Scan for the cell matching the given text and deliver its (X, Y) coordinate at center. 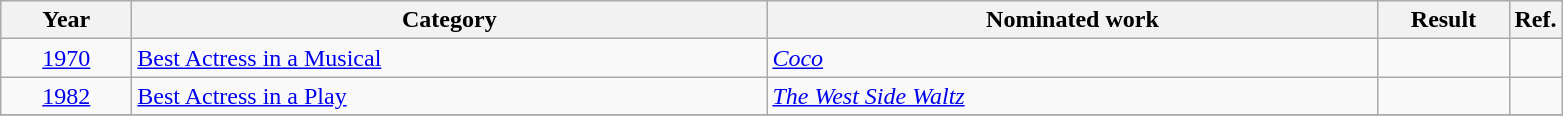
Ref. (1536, 20)
1982 (66, 96)
Coco (1072, 58)
The West Side Waltz (1072, 96)
Result (1444, 20)
Year (66, 20)
1970 (66, 58)
Best Actress in a Play (450, 96)
Category (450, 20)
Best Actress in a Musical (450, 58)
Nominated work (1072, 20)
